Locate the cell with the specified text and output its [x, y] center coordinate. 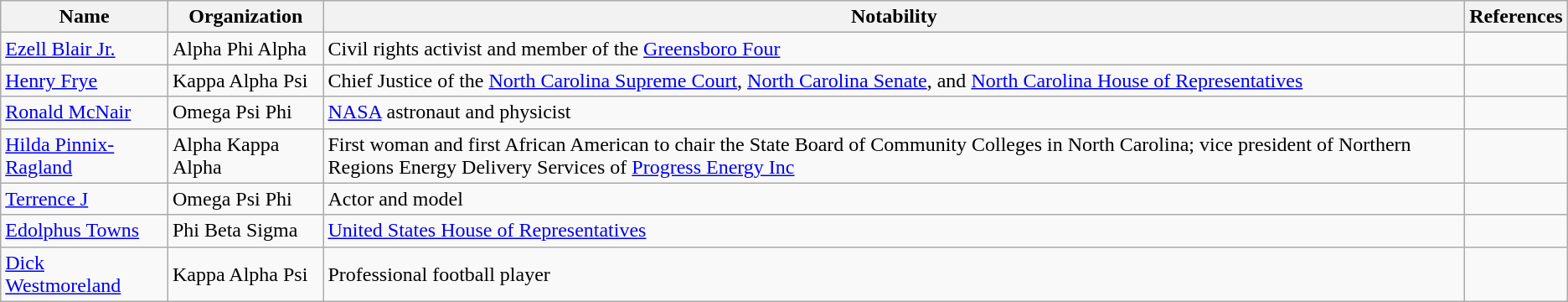
Phi Beta Sigma [245, 231]
Notability [895, 17]
Actor and model [895, 199]
Professional football player [895, 273]
Hilda Pinnix-Ragland [85, 156]
Name [85, 17]
Organization [245, 17]
Alpha Phi Alpha [245, 49]
NASA astronaut and physicist [895, 112]
Dick Westmoreland [85, 273]
Henry Frye [85, 81]
Chief Justice of the North Carolina Supreme Court, North Carolina Senate, and North Carolina House of Representatives [895, 81]
Alpha Kappa Alpha [245, 156]
References [1516, 17]
Civil rights activist and member of the Greensboro Four [895, 49]
Ezell Blair Jr. [85, 49]
United States House of Representatives [895, 231]
Terrence J [85, 199]
Edolphus Towns [85, 231]
Ronald McNair [85, 112]
